From the cell containing the given text, extract its center point as (x, y) coordinate. 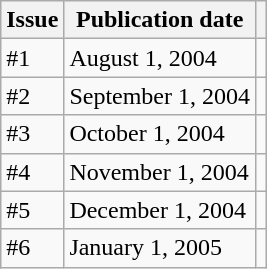
#6 (32, 248)
#2 (32, 96)
#4 (32, 172)
Issue (32, 20)
September 1, 2004 (160, 96)
#1 (32, 58)
January 1, 2005 (160, 248)
December 1, 2004 (160, 210)
November 1, 2004 (160, 172)
Publication date (160, 20)
#3 (32, 134)
#5 (32, 210)
August 1, 2004 (160, 58)
October 1, 2004 (160, 134)
